Search for the cell housing the specified text and yield its [X, Y] center coordinate. 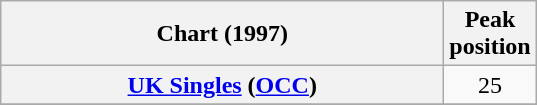
25 [490, 85]
UK Singles (OCC) [222, 85]
Chart (1997) [222, 34]
Peakposition [490, 34]
